Find where the given text appears and provide that cell's center as (x, y) coordinate. 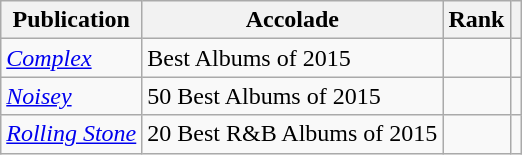
50 Best Albums of 2015 (292, 96)
Publication (72, 20)
20 Best R&B Albums of 2015 (292, 134)
Rank (476, 20)
Complex (72, 58)
Best Albums of 2015 (292, 58)
Rolling Stone (72, 134)
Noisey (72, 96)
Accolade (292, 20)
